Find where the given text appears and provide that cell's center as [X, Y] coordinate. 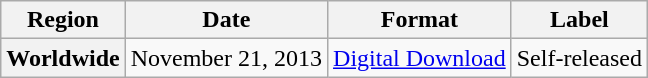
November 21, 2013 [226, 58]
Digital Download [420, 58]
Date [226, 20]
Label [579, 20]
Region [63, 20]
Format [420, 20]
Worldwide [63, 58]
Self-released [579, 58]
